Determine the [x, y] coordinate at the center of the cell enclosing the given text.  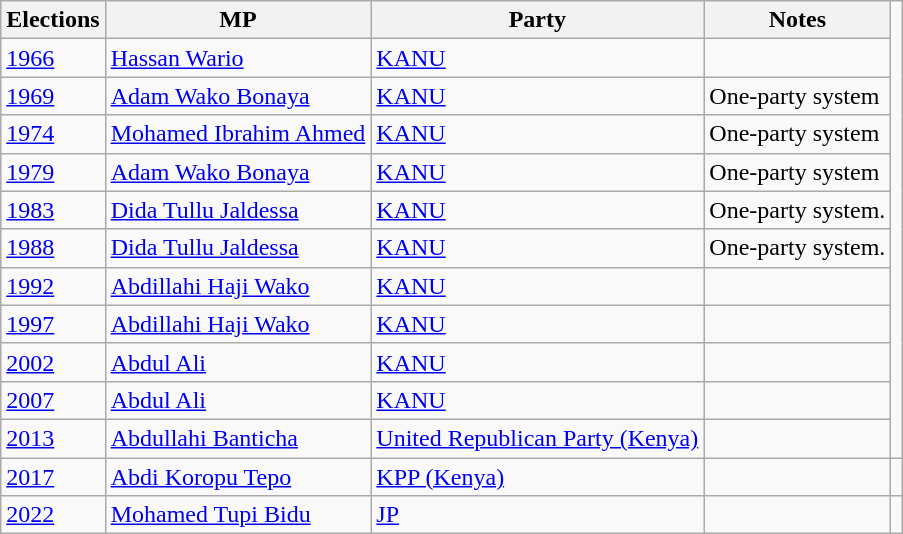
2013 [53, 438]
Mohamed Ibrahim Ahmed [238, 134]
2017 [53, 477]
2022 [53, 515]
Mohamed Tupi Bidu [238, 515]
Hassan Wario [238, 58]
Party [538, 20]
1992 [53, 286]
United Republican Party (Kenya) [538, 438]
Elections [53, 20]
1974 [53, 134]
MP [238, 20]
2007 [53, 400]
1979 [53, 172]
Notes [798, 20]
1969 [53, 96]
Abdi Koropu Tepo [238, 477]
1966 [53, 58]
Abdullahi Banticha [238, 438]
JP [538, 515]
2002 [53, 362]
1997 [53, 324]
KPP (Kenya) [538, 477]
1983 [53, 210]
1988 [53, 248]
